Pinpoint the cell where the given text exists, returning its (x, y) midpoint coordinate. 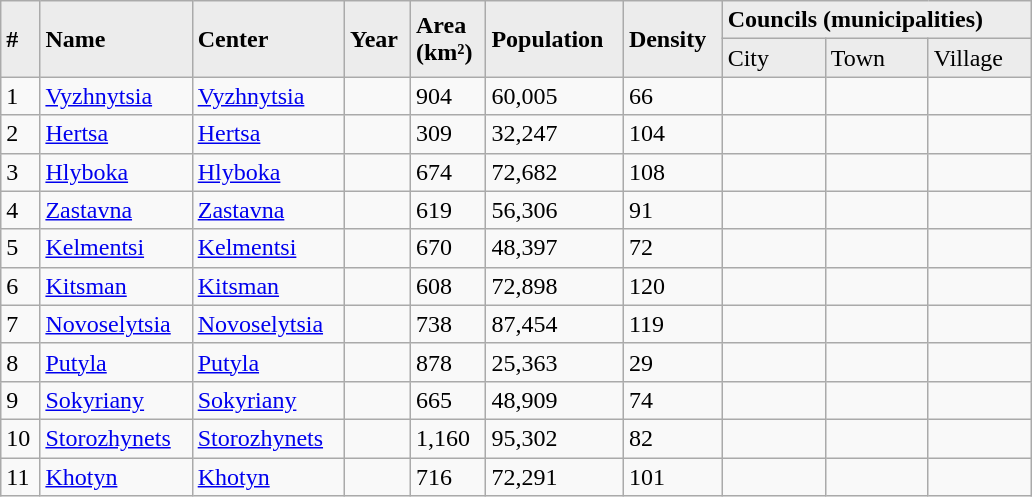
309 (448, 134)
119 (672, 324)
72,291 (554, 477)
95,302 (554, 438)
Town (876, 58)
25,363 (554, 362)
665 (448, 400)
60,005 (554, 96)
32,247 (554, 134)
101 (672, 477)
Area(km²) (448, 39)
91 (672, 210)
904 (448, 96)
Population (554, 39)
108 (672, 172)
9 (20, 400)
87,454 (554, 324)
7 (20, 324)
74 (672, 400)
670 (448, 248)
878 (448, 362)
608 (448, 286)
4 (20, 210)
Name (116, 39)
Center (268, 39)
Year (377, 39)
48,909 (554, 400)
72 (672, 248)
1,160 (448, 438)
5 (20, 248)
104 (672, 134)
82 (672, 438)
120 (672, 286)
8 (20, 362)
3 (20, 172)
11 (20, 477)
619 (448, 210)
72,898 (554, 286)
Councils (municipalities) (876, 20)
66 (672, 96)
716 (448, 477)
674 (448, 172)
1 (20, 96)
10 (20, 438)
Village (980, 58)
48,397 (554, 248)
29 (672, 362)
Density (672, 39)
City (774, 58)
6 (20, 286)
56,306 (554, 210)
72,682 (554, 172)
738 (448, 324)
2 (20, 134)
# (20, 39)
